For the text-containing cell, return its midpoint in (X, Y) coordinate format. 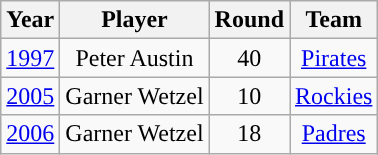
Peter Austin (134, 58)
Padres (334, 134)
Team (334, 20)
2006 (30, 134)
18 (249, 134)
Player (134, 20)
1997 (30, 58)
40 (249, 58)
Round (249, 20)
Year (30, 20)
10 (249, 96)
Pirates (334, 58)
2005 (30, 96)
Rockies (334, 96)
